Scan for the cell matching the given text and deliver its (X, Y) coordinate at center. 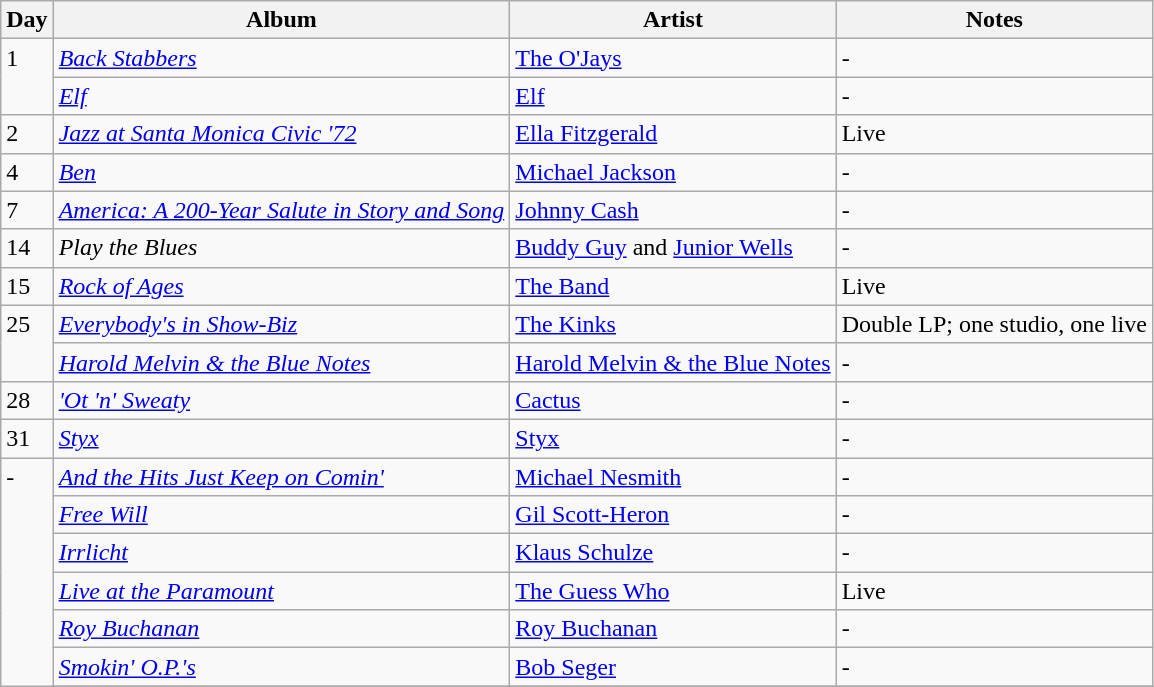
Michael Jackson (673, 172)
Smokin' O.P.'s (282, 667)
Cactus (673, 400)
'Ot 'n' Sweaty (282, 400)
31 (27, 438)
America: A 200-Year Salute in Story and Song (282, 210)
Day (27, 20)
Jazz at Santa Monica Civic '72 (282, 134)
7 (27, 210)
Everybody's in Show-Biz (282, 324)
Ben (282, 172)
Irrlicht (282, 553)
28 (27, 400)
2 (27, 134)
Gil Scott-Heron (673, 515)
14 (27, 248)
Album (282, 20)
Free Will (282, 515)
15 (27, 286)
Johnny Cash (673, 210)
Play the Blues (282, 248)
25 (27, 343)
The Band (673, 286)
Ella Fitzgerald (673, 134)
The O'Jays (673, 58)
And the Hits Just Keep on Comin' (282, 477)
4 (27, 172)
The Kinks (673, 324)
Artist (673, 20)
Bob Seger (673, 667)
Klaus Schulze (673, 553)
Back Stabbers (282, 58)
Notes (994, 20)
Rock of Ages (282, 286)
Live at the Paramount (282, 591)
The Guess Who (673, 591)
Michael Nesmith (673, 477)
Double LP; one studio, one live (994, 324)
1 (27, 77)
Buddy Guy and Junior Wells (673, 248)
